Determine the (X, Y) coordinate at the center of the cell enclosing the given text.  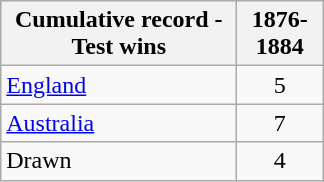
Australia (119, 123)
England (119, 85)
5 (280, 85)
Drawn (119, 161)
1876-1884 (280, 34)
7 (280, 123)
Cumulative record - Test wins (119, 34)
4 (280, 161)
